Extract the [X, Y] coordinate from the center of the cell holding the provided text.  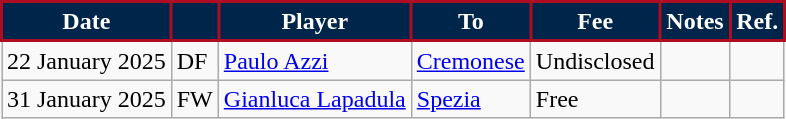
DF [194, 60]
Date [87, 22]
Fee [595, 22]
Cremonese [470, 60]
Gianluca Lapadula [314, 99]
Spezia [470, 99]
Ref. [758, 22]
Free [595, 99]
Notes [695, 22]
To [470, 22]
FW [194, 99]
Paulo Azzi [314, 60]
Undisclosed [595, 60]
Player [314, 22]
22 January 2025 [87, 60]
31 January 2025 [87, 99]
